Provide the [x, y] coordinate of the cell's center where the given text is located.  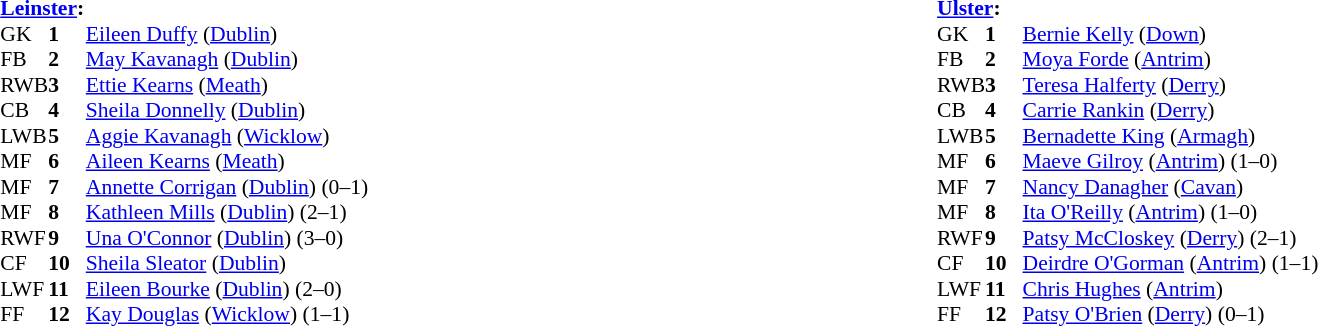
Eileen Bourke (Dublin) (2–0) [227, 289]
Sheila Donnelly (Dublin) [227, 111]
Aileen Kearns (Meath) [227, 161]
Annette Corrigan (Dublin) (0–1) [227, 187]
Ettie Kearns (Meath) [227, 85]
Kathleen Mills (Dublin) (2–1) [227, 213]
Una O'Connor (Dublin) (3–0) [227, 238]
Eileen Duffy (Dublin) [227, 34]
May Kavanagh (Dublin) [227, 59]
Sheila Sleator (Dublin) [227, 263]
Aggie Kavanagh (Wicklow) [227, 136]
